Find where the given text appears and provide that cell's center as (X, Y) coordinate. 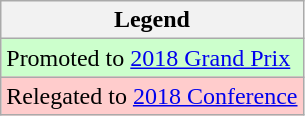
Promoted to 2018 Grand Prix (152, 58)
Relegated to 2018 Conference (152, 96)
Legend (152, 20)
